Return the (x, y) coordinate for the center point of the cell that contains the specified text.  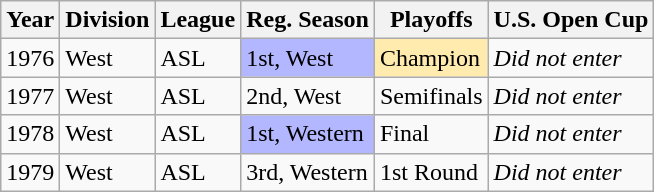
2nd, West (308, 96)
1st, Western (308, 134)
Final (431, 134)
1st, West (308, 58)
Champion (431, 58)
Playoffs (431, 20)
Year (30, 20)
1977 (30, 96)
League (198, 20)
1979 (30, 172)
Division (108, 20)
1976 (30, 58)
Semifinals (431, 96)
U.S. Open Cup (571, 20)
3rd, Western (308, 172)
Reg. Season (308, 20)
1st Round (431, 172)
1978 (30, 134)
